Scan for the cell matching the given text and deliver its (X, Y) coordinate at center. 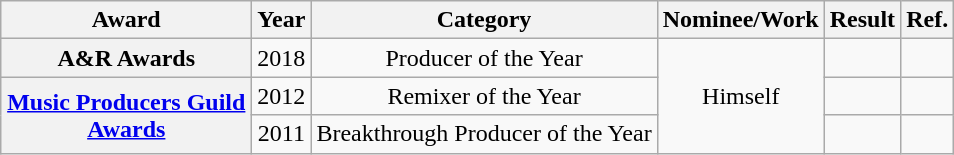
Result (862, 20)
Himself (740, 96)
2018 (282, 58)
Music Producers Guild Awards (126, 115)
Category (484, 20)
2011 (282, 134)
Nominee/Work (740, 20)
Award (126, 20)
Producer of the Year (484, 58)
2012 (282, 96)
Ref. (928, 20)
Breakthrough Producer of the Year (484, 134)
Year (282, 20)
A&R Awards (126, 58)
Remixer of the Year (484, 96)
